For the text-containing cell, return its midpoint in (X, Y) coordinate format. 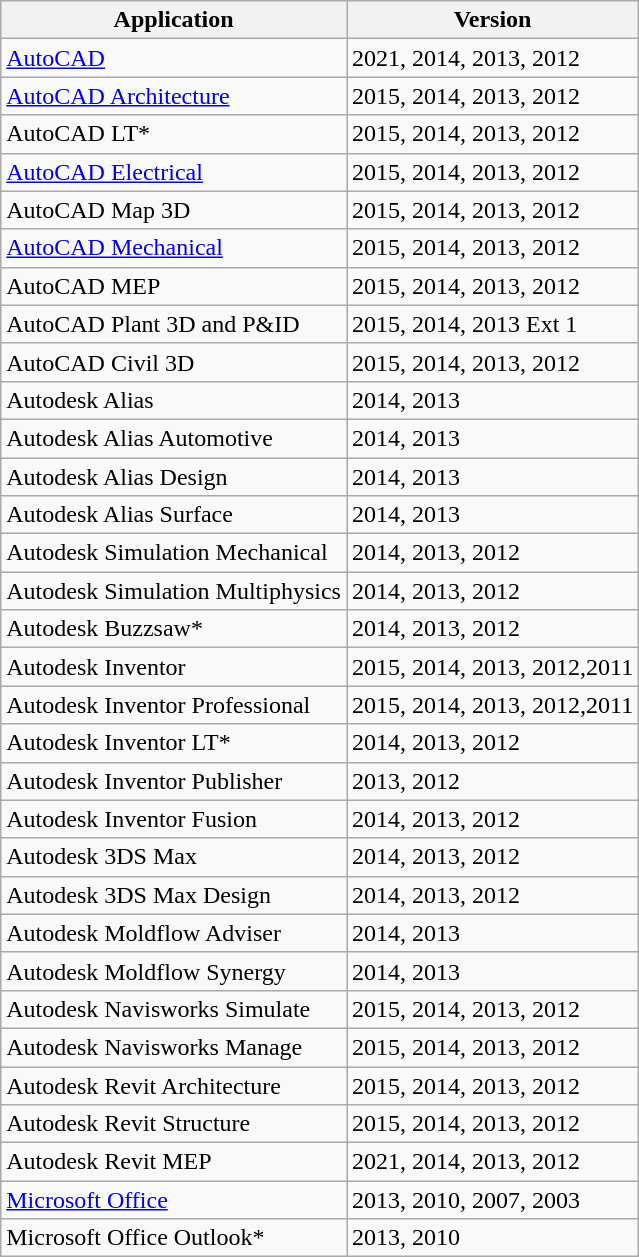
AutoCAD Map 3D (174, 210)
Application (174, 20)
Autodesk Inventor (174, 667)
Microsoft Office Outlook* (174, 1238)
Autodesk Revit Structure (174, 1124)
AutoCAD LT* (174, 134)
AutoCAD MEP (174, 286)
Autodesk Alias (174, 400)
Autodesk Alias Automotive (174, 438)
AutoCAD Electrical (174, 172)
AutoCAD (174, 58)
Autodesk Navisworks Simulate (174, 1009)
Autodesk Simulation Mechanical (174, 553)
Autodesk Buzzsaw* (174, 629)
Autodesk Inventor Fusion (174, 819)
2013, 2012 (492, 781)
Autodesk Inventor LT* (174, 743)
Autodesk Simulation Multiphysics (174, 591)
Autodesk Navisworks Manage (174, 1047)
Autodesk Inventor Professional (174, 705)
AutoCAD Mechanical (174, 248)
AutoCAD Plant 3D and P&ID (174, 324)
AutoCAD Civil 3D (174, 362)
Autodesk Alias Surface (174, 515)
Autodesk Revit MEP (174, 1162)
2013, 2010, 2007, 2003 (492, 1200)
AutoCAD Architecture (174, 96)
Autodesk Inventor Publisher (174, 781)
Microsoft Office (174, 1200)
Autodesk Moldflow Adviser (174, 933)
Autodesk 3DS Max (174, 857)
Autodesk 3DS Max Design (174, 895)
Autodesk Alias Design (174, 477)
2015, 2014, 2013 Ext 1 (492, 324)
Version (492, 20)
2013, 2010 (492, 1238)
Autodesk Revit Architecture (174, 1085)
Autodesk Moldflow Synergy (174, 971)
